Search for the cell housing the specified text and yield its [x, y] center coordinate. 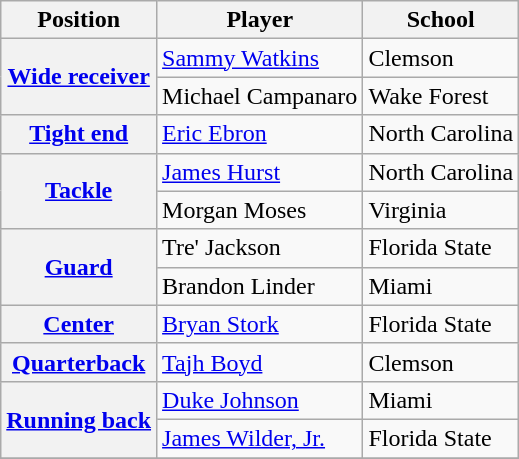
Running back [79, 419]
Tajh Boyd [260, 362]
Bryan Stork [260, 324]
Wide receiver [79, 77]
Michael Campanaro [260, 96]
Wake Forest [441, 96]
Center [79, 324]
Position [79, 20]
James Hurst [260, 172]
Quarterback [79, 362]
Brandon Linder [260, 286]
Duke Johnson [260, 400]
Sammy Watkins [260, 58]
Eric Ebron [260, 134]
Tackle [79, 191]
Virginia [441, 210]
Tight end [79, 134]
Morgan Moses [260, 210]
School [441, 20]
James Wilder, Jr. [260, 438]
Guard [79, 267]
Tre' Jackson [260, 248]
Player [260, 20]
